Detect which cell encompasses the target text, then output its (x, y) center coordinate. 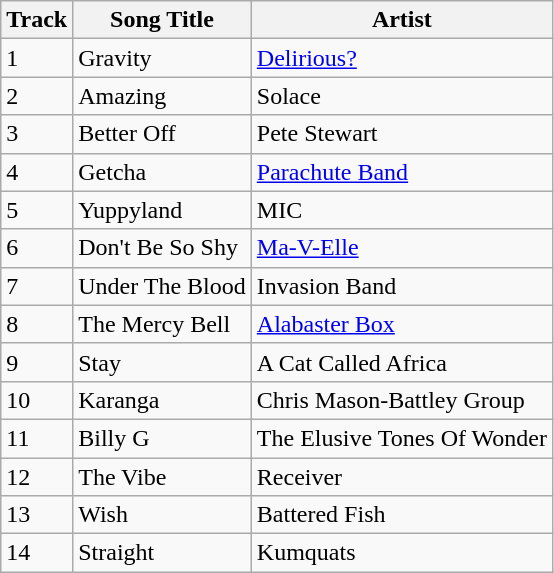
Artist (402, 20)
Parachute Band (402, 172)
The Elusive Tones Of Wonder (402, 438)
Delirious? (402, 58)
Getcha (162, 172)
Alabaster Box (402, 324)
12 (37, 477)
3 (37, 134)
11 (37, 438)
14 (37, 553)
Yuppyland (162, 210)
MIC (402, 210)
5 (37, 210)
2 (37, 96)
Stay (162, 362)
Kumquats (402, 553)
Battered Fish (402, 515)
7 (37, 286)
8 (37, 324)
Straight (162, 553)
Amazing (162, 96)
Ma-V-Elle (402, 248)
9 (37, 362)
Billy G (162, 438)
1 (37, 58)
Don't Be So Shy (162, 248)
Solace (402, 96)
Under The Blood (162, 286)
Pete Stewart (402, 134)
13 (37, 515)
Track (37, 20)
Better Off (162, 134)
Wish (162, 515)
Chris Mason-Battley Group (402, 400)
Karanga (162, 400)
Invasion Band (402, 286)
The Vibe (162, 477)
10 (37, 400)
Song Title (162, 20)
Gravity (162, 58)
A Cat Called Africa (402, 362)
Receiver (402, 477)
4 (37, 172)
6 (37, 248)
The Mercy Bell (162, 324)
